Search for the cell housing the specified text and yield its (x, y) center coordinate. 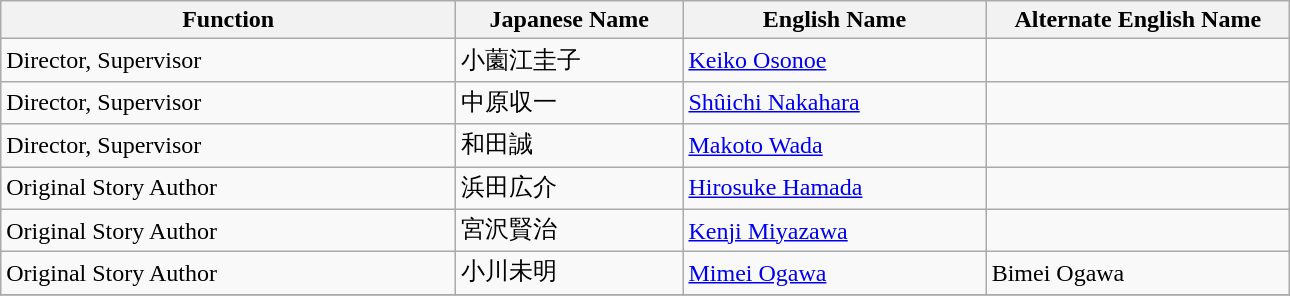
Mimei Ogawa (834, 274)
Bimei Ogawa (1138, 274)
小川未明 (570, 274)
Japanese Name (570, 20)
Function (228, 20)
Kenji Miyazawa (834, 230)
Hirosuke Hamada (834, 188)
浜田広介 (570, 188)
和田誠 (570, 146)
Shûichi Nakahara (834, 102)
小薗江圭子 (570, 60)
Makoto Wada (834, 146)
English Name (834, 20)
宮沢賢治 (570, 230)
Keiko Osonoe (834, 60)
Alternate English Name (1138, 20)
中原収一 (570, 102)
